Detect which cell encompasses the target text, then output its (X, Y) center coordinate. 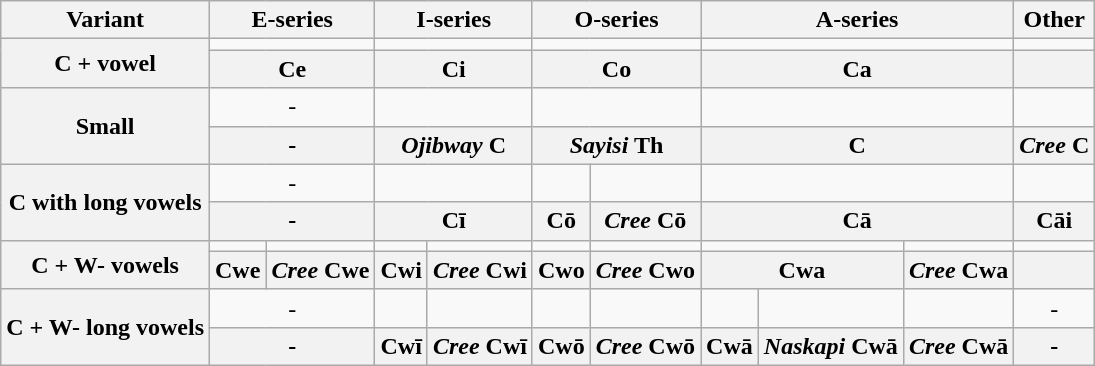
E-series (292, 20)
Cā (858, 221)
Variant (106, 20)
C + vowel (106, 64)
Cree Cwā (958, 346)
Cree Cwo (645, 270)
Other (1054, 20)
Ca (858, 69)
Cree Cwō (645, 346)
Cwo (561, 270)
Cwā (730, 346)
Cō (561, 221)
Cree C (1054, 145)
Cree Cwī (480, 346)
Cree Cwe (320, 270)
Cwī (401, 346)
C (858, 145)
Ojibway C (454, 145)
Ce (292, 69)
Naskapi Cwā (830, 346)
Cwi (401, 270)
Cree Cwa (958, 270)
A-series (858, 20)
Small (106, 126)
Co (616, 69)
Sayisi Th (616, 145)
O-series (616, 20)
Cwa (802, 270)
C + W- long vowels (106, 327)
Cāi (1054, 221)
Ci (454, 69)
Cwō (561, 346)
C with long vowels (106, 202)
Cree Cō (645, 221)
Cwe (238, 270)
Cree Cwi (480, 270)
C + W- vowels (106, 264)
Cī (454, 221)
I-series (454, 20)
